Extract the [x, y] coordinate from the center of the cell holding the provided text.  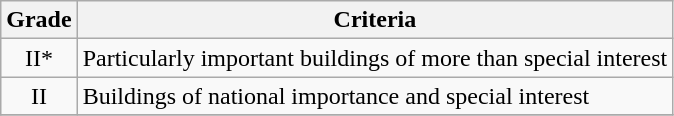
Criteria [375, 20]
Grade [39, 20]
Buildings of national importance and special interest [375, 96]
II* [39, 58]
II [39, 96]
Particularly important buildings of more than special interest [375, 58]
